Extract the [X, Y] coordinate from the center of the cell holding the provided text.  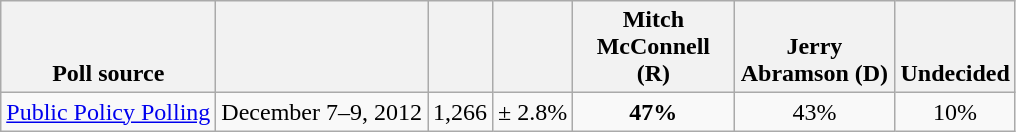
Poll source [108, 47]
Undecided [955, 47]
47% [654, 112]
JerryAbramson (D) [814, 47]
43% [814, 112]
December 7–9, 2012 [322, 112]
1,266 [460, 112]
MitchMcConnell (R) [654, 47]
± 2.8% [533, 112]
Public Policy Polling [108, 112]
10% [955, 112]
